From the cell containing the given text, extract its center point as [X, Y] coordinate. 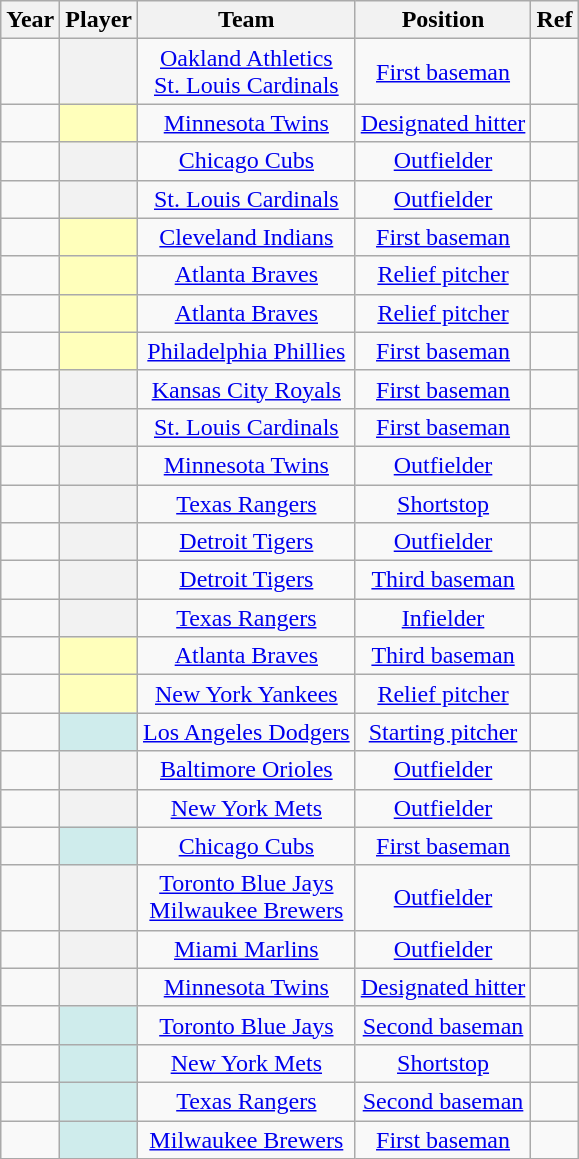
Toronto Blue JaysMilwaukee Brewers [246, 898]
Milwaukee Brewers [246, 1139]
Ref [554, 20]
Position [443, 20]
Infielder [443, 618]
Philadelphia Phillies [246, 351]
Year [30, 20]
Baltimore Orioles [246, 770]
Kansas City Royals [246, 389]
Cleveland Indians [246, 237]
New York Yankees [246, 694]
Miami Marlins [246, 949]
Los Angeles Dodgers [246, 732]
Team [246, 20]
Toronto Blue Jays [246, 1025]
Oakland AthleticsSt. Louis Cardinals [246, 72]
Player [99, 20]
Starting pitcher [443, 732]
